Identify which cell holds the provided text, then report its (x, y) central coordinate. 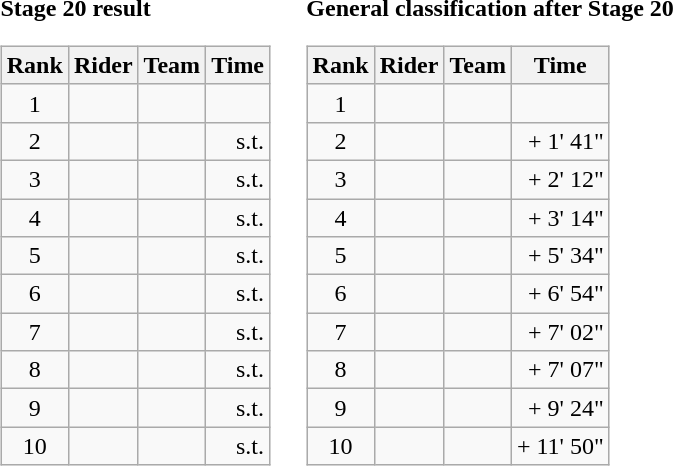
+ 7' 07" (560, 370)
+ 1' 41" (560, 141)
+ 7' 02" (560, 332)
+ 3' 14" (560, 217)
+ 2' 12" (560, 179)
+ 5' 34" (560, 256)
+ 9' 24" (560, 408)
+ 6' 54" (560, 294)
+ 11' 50" (560, 446)
